Provide the (x, y) coordinate of the cell's center where the given text is located.  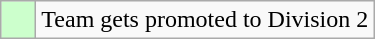
Team gets promoted to Division 2 (205, 20)
